Find where the given text appears and provide that cell's center as [x, y] coordinate. 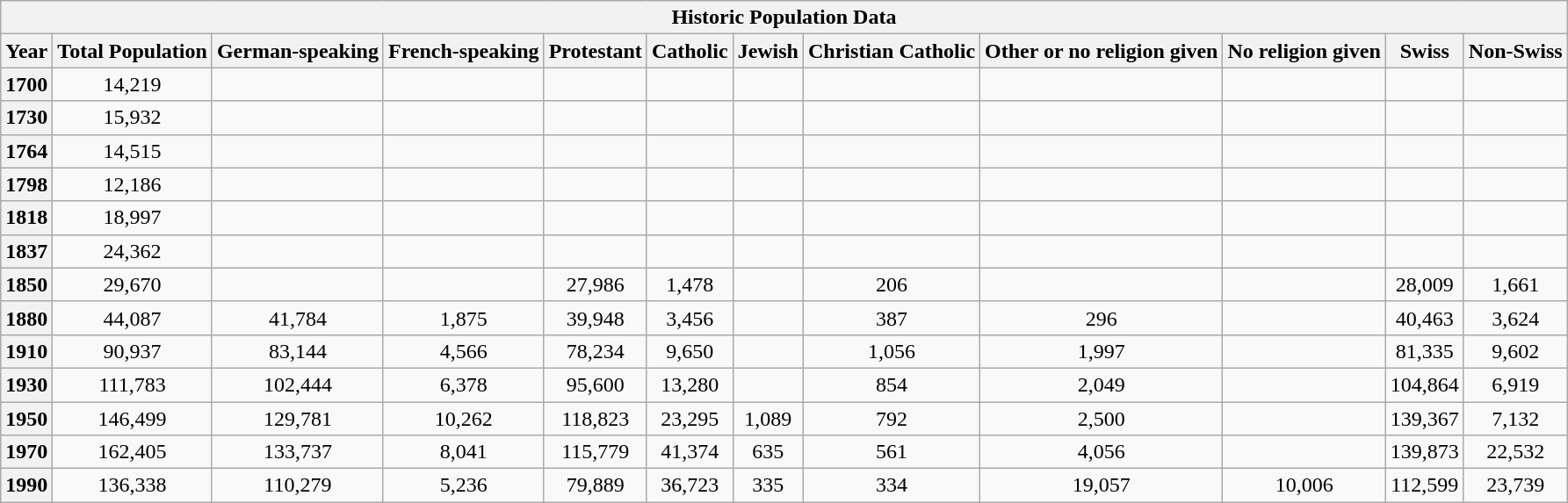
18,997 [133, 218]
129,781 [297, 419]
22,532 [1515, 452]
Other or no religion given [1102, 51]
90,937 [133, 351]
112,599 [1425, 485]
9,650 [690, 351]
8,041 [464, 452]
115,779 [596, 452]
1950 [26, 419]
296 [1102, 318]
36,723 [690, 485]
13,280 [690, 384]
Protestant [596, 51]
1730 [26, 118]
110,279 [297, 485]
German-speaking [297, 51]
1798 [26, 184]
1930 [26, 384]
334 [892, 485]
1,056 [892, 351]
5,236 [464, 485]
1990 [26, 485]
1700 [26, 84]
3,624 [1515, 318]
1,875 [464, 318]
14,219 [133, 84]
162,405 [133, 452]
95,600 [596, 384]
Christian Catholic [892, 51]
27,986 [596, 284]
1,478 [690, 284]
83,144 [297, 351]
136,338 [133, 485]
23,739 [1515, 485]
4,056 [1102, 452]
139,873 [1425, 452]
1818 [26, 218]
41,374 [690, 452]
635 [768, 452]
19,057 [1102, 485]
4,566 [464, 351]
6,919 [1515, 384]
1910 [26, 351]
792 [892, 419]
1,997 [1102, 351]
1,661 [1515, 284]
81,335 [1425, 351]
9,602 [1515, 351]
78,234 [596, 351]
Total Population [133, 51]
10,006 [1304, 485]
15,932 [133, 118]
104,864 [1425, 384]
102,444 [297, 384]
2,500 [1102, 419]
206 [892, 284]
7,132 [1515, 419]
2,049 [1102, 384]
854 [892, 384]
118,823 [596, 419]
Non-Swiss [1515, 51]
39,948 [596, 318]
6,378 [464, 384]
24,362 [133, 251]
No religion given [1304, 51]
1850 [26, 284]
1764 [26, 151]
Jewish [768, 51]
Catholic [690, 51]
Historic Population Data [784, 18]
133,737 [297, 452]
Year [26, 51]
1970 [26, 452]
Swiss [1425, 51]
14,515 [133, 151]
1880 [26, 318]
335 [768, 485]
28,009 [1425, 284]
79,889 [596, 485]
561 [892, 452]
1,089 [768, 419]
111,783 [133, 384]
12,186 [133, 184]
41,784 [297, 318]
44,087 [133, 318]
1837 [26, 251]
23,295 [690, 419]
139,367 [1425, 419]
French-speaking [464, 51]
146,499 [133, 419]
387 [892, 318]
10,262 [464, 419]
40,463 [1425, 318]
3,456 [690, 318]
29,670 [133, 284]
